Extract the [X, Y] coordinate from the center of the cell holding the provided text.  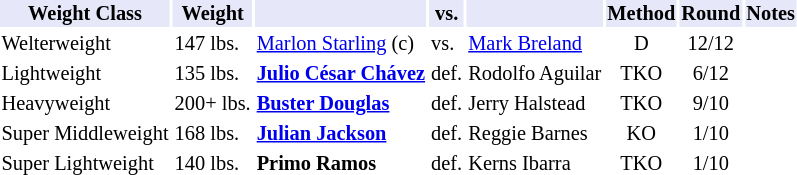
Notes [771, 14]
9/10 [711, 104]
Weight Class [85, 14]
Julian Jackson [340, 134]
Reggie Barnes [535, 134]
Julio César Chávez [340, 74]
Round [711, 14]
147 lbs. [212, 44]
12/12 [711, 44]
168 lbs. [212, 134]
Mark Breland [535, 44]
Rodolfo Aguilar [535, 74]
135 lbs. [212, 74]
Method [642, 14]
Buster Douglas [340, 104]
6/12 [711, 74]
Heavyweight [85, 104]
Jerry Halstead [535, 104]
1/10 [711, 134]
Super Middleweight [85, 134]
Marlon Starling (c) [340, 44]
Weight [212, 14]
Welterweight [85, 44]
200+ lbs. [212, 104]
D [642, 44]
KO [642, 134]
Lightweight [85, 74]
